Find where the given text appears and provide that cell's center as (x, y) coordinate. 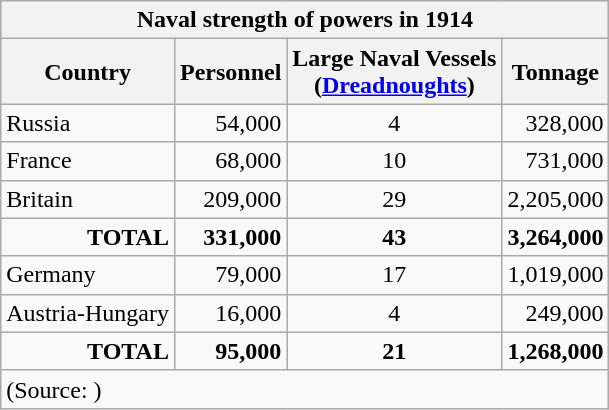
Large Naval Vessels(Dreadnoughts) (394, 72)
29 (394, 199)
Country (88, 72)
Austria-Hungary (88, 313)
Germany (88, 275)
1,268,000 (556, 351)
Tonnage (556, 72)
Russia (88, 123)
Britain (88, 199)
79,000 (230, 275)
209,000 (230, 199)
1,019,000 (556, 275)
10 (394, 161)
Personnel (230, 72)
3,264,000 (556, 237)
54,000 (230, 123)
331,000 (230, 237)
Naval strength of powers in 1914 (305, 20)
17 (394, 275)
328,000 (556, 123)
731,000 (556, 161)
(Source: ) (305, 389)
68,000 (230, 161)
France (88, 161)
2,205,000 (556, 199)
43 (394, 237)
21 (394, 351)
95,000 (230, 351)
16,000 (230, 313)
249,000 (556, 313)
